Determine the [x, y] coordinate at the center of the cell enclosing the given text.  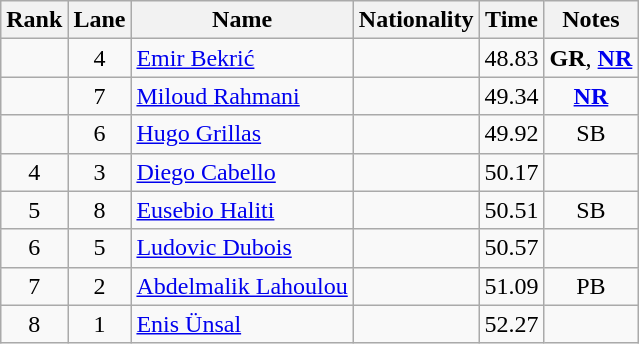
Nationality [416, 20]
Diego Cabello [242, 172]
Lane [100, 20]
49.92 [512, 134]
Name [242, 20]
1 [100, 324]
GR, NR [591, 58]
Abdelmalik Lahoulou [242, 286]
Enis Ünsal [242, 324]
Notes [591, 20]
PB [591, 286]
48.83 [512, 58]
49.34 [512, 96]
Miloud Rahmani [242, 96]
Rank [34, 20]
Eusebio Haliti [242, 210]
51.09 [512, 286]
Ludovic Dubois [242, 248]
2 [100, 286]
50.51 [512, 210]
Hugo Grillas [242, 134]
3 [100, 172]
Emir Bekrić [242, 58]
50.57 [512, 248]
NR [591, 96]
52.27 [512, 324]
Time [512, 20]
50.17 [512, 172]
